For the text-containing cell, return its midpoint in (X, Y) coordinate format. 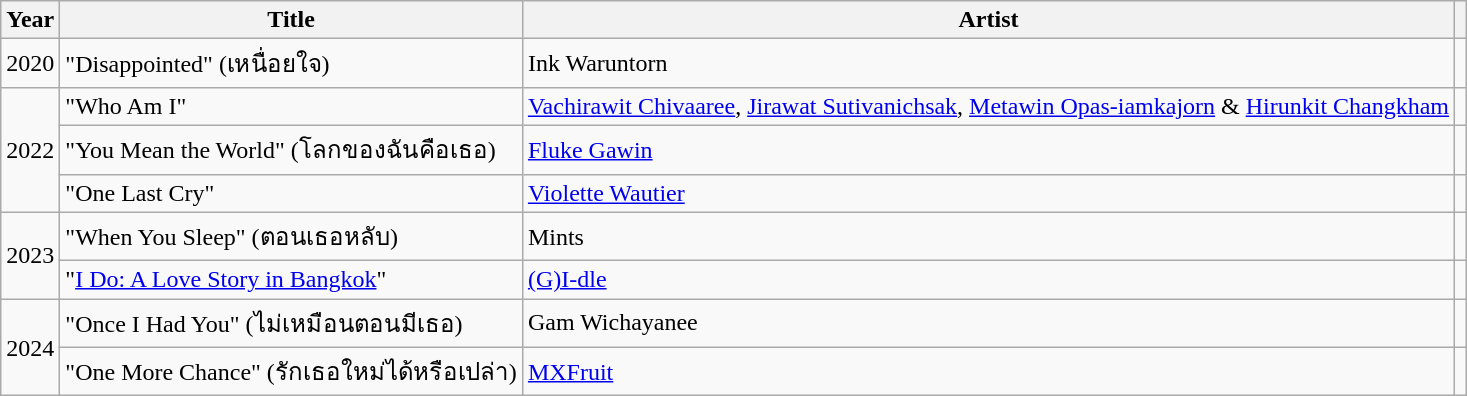
"You Mean the World" (โลกของฉันคือเธอ) (292, 150)
Mints (988, 236)
"When You Sleep" (ตอนเธอหลับ) (292, 236)
Title (292, 20)
2022 (30, 150)
Artist (988, 20)
Fluke Gawin (988, 150)
"One More Chance" (รักเธอใหม่ได้หรือเปล่า) (292, 372)
Year (30, 20)
Ink Waruntorn (988, 64)
(G)I-dle (988, 280)
2023 (30, 256)
Vachirawit Chivaaree, Jirawat Sutivanichsak, Metawin Opas-iamkajorn & Hirunkit Changkham (988, 106)
2024 (30, 348)
MXFruit (988, 372)
Violette Wautier (988, 193)
"One Last Cry" (292, 193)
2020 (30, 64)
Gam Wichayanee (988, 324)
"I Do: A Love Story in Bangkok" (292, 280)
"Disappointed" (เหนื่อยใจ) (292, 64)
"Once I Had You" (ไม่เหมือนตอนมีเธอ) (292, 324)
"Who Am I" (292, 106)
